Search for the cell housing the specified text and yield its [X, Y] center coordinate. 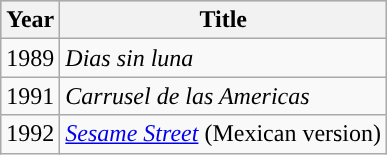
1992 [30, 134]
Title [224, 20]
Sesame Street (Mexican version) [224, 134]
Year [30, 20]
1989 [30, 58]
Dias sin luna [224, 58]
Carrusel de las Americas [224, 96]
1991 [30, 96]
